Capture the cell that displays the provided text and extract its [X, Y] central coordinate. 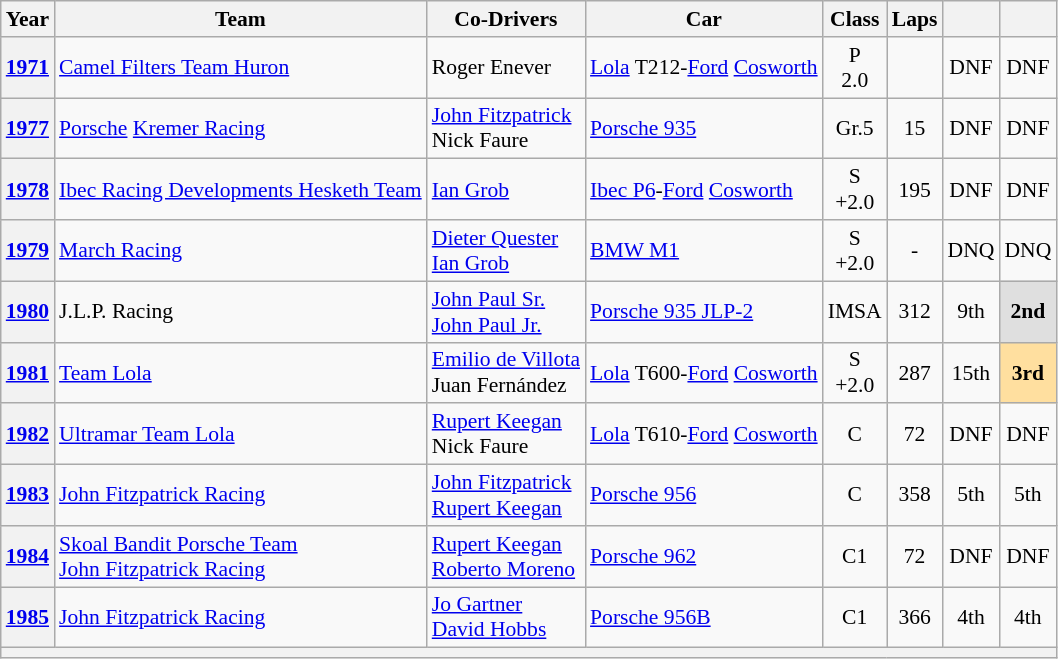
1985 [28, 618]
Jo Gartner David Hobbs [506, 618]
3rd [1028, 372]
Porsche 935 [704, 128]
1978 [28, 190]
Lola T610-Ford Cosworth [704, 434]
John Fitzpatrick Rupert Keegan [506, 496]
Rupert Keegan Roberto Moreno [506, 556]
J.L.P. Racing [240, 312]
Gr.5 [855, 128]
358 [915, 496]
Laps [915, 19]
Porsche 962 [704, 556]
IMSA [855, 312]
Ibec P6-Ford Cosworth [704, 190]
Ultramar Team Lola [240, 434]
15th [970, 372]
BMW M1 [704, 250]
John Fitzpatrick Nick Faure [506, 128]
Dieter Quester Ian Grob [506, 250]
Co-Drivers [506, 19]
Class [855, 19]
1971 [28, 68]
Camel Filters Team Huron [240, 68]
Porsche 956 [704, 496]
195 [915, 190]
Year [28, 19]
Rupert Keegan Nick Faure [506, 434]
Ibec Racing Developments Hesketh Team [240, 190]
Team Lola [240, 372]
1984 [28, 556]
Porsche Kremer Racing [240, 128]
366 [915, 618]
1979 [28, 250]
Skoal Bandit Porsche Team John Fitzpatrick Racing [240, 556]
2nd [1028, 312]
John Paul Sr. John Paul Jr. [506, 312]
P2.0 [855, 68]
March Racing [240, 250]
9th [970, 312]
312 [915, 312]
Lola T212-Ford Cosworth [704, 68]
Roger Enever [506, 68]
Lola T600-Ford Cosworth [704, 372]
- [915, 250]
1980 [28, 312]
1983 [28, 496]
Emilio de Villota Juan Fernández [506, 372]
Porsche 935 JLP-2 [704, 312]
Team [240, 19]
1982 [28, 434]
Ian Grob [506, 190]
1981 [28, 372]
Car [704, 19]
15 [915, 128]
1977 [28, 128]
Porsche 956B [704, 618]
287 [915, 372]
